Identify which cell holds the provided text, then report its [X, Y] central coordinate. 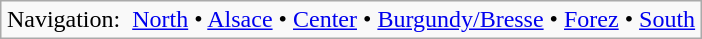
Navigation: North • Alsace • Center • Burgundy/Bresse • Forez • South [350, 20]
